Find where the given text appears and provide that cell's center as [x, y] coordinate. 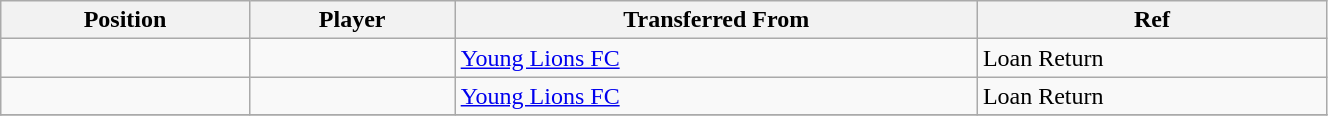
Ref [1152, 20]
Transferred From [716, 20]
Player [352, 20]
Position [125, 20]
